From the cell containing the given text, extract its center point as (x, y) coordinate. 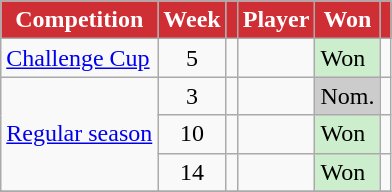
3 (192, 96)
Challenge Cup (80, 58)
Week (192, 20)
Nom. (348, 96)
Competition (80, 20)
10 (192, 134)
5 (192, 58)
Regular season (80, 134)
Player (276, 20)
14 (192, 172)
